Detect which cell encompasses the target text, then output its [x, y] center coordinate. 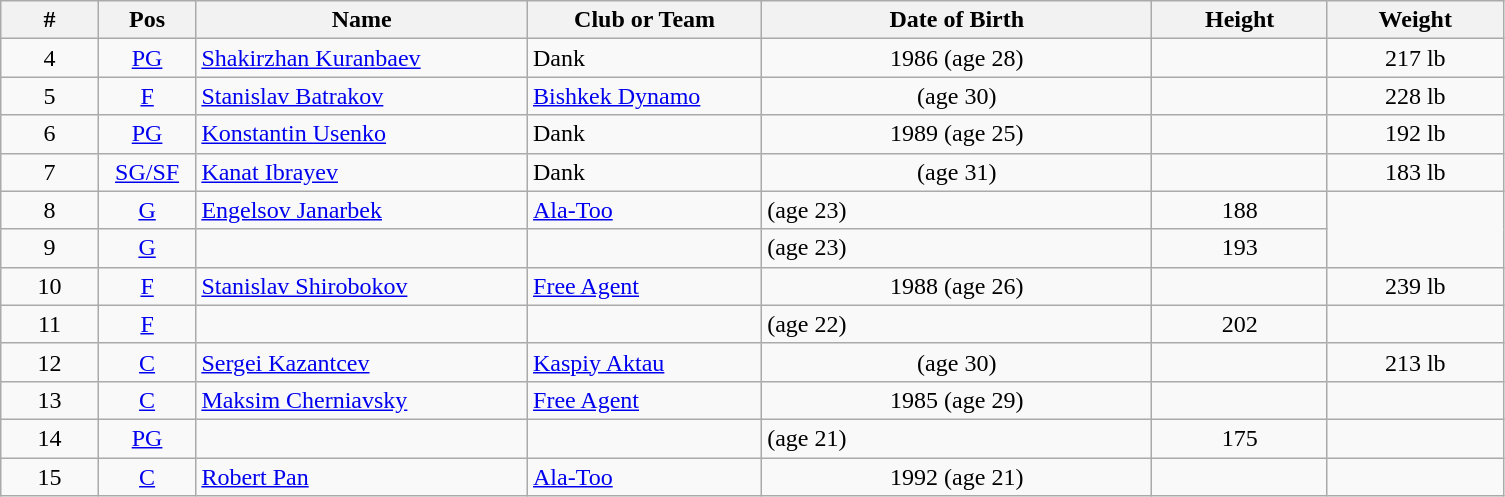
Robert Pan [362, 477]
# [50, 20]
Pos [147, 20]
10 [50, 286]
Weight [1415, 20]
9 [50, 248]
5 [50, 96]
1985 (age 29) [957, 400]
1992 (age 21) [957, 477]
Konstantin Usenko [362, 134]
192 lb [1415, 134]
(age 22) [957, 324]
(age 31) [957, 172]
SG/SF [147, 172]
4 [50, 58]
6 [50, 134]
Kaspiy Aktau [645, 362]
13 [50, 400]
11 [50, 324]
Stanislav Shirobokov [362, 286]
Engelsov Janarbek [362, 210]
Sergei Kazantcev [362, 362]
8 [50, 210]
(age 21) [957, 438]
12 [50, 362]
Maksim Cherniavsky [362, 400]
14 [50, 438]
1989 (age 25) [957, 134]
188 [1240, 210]
175 [1240, 438]
Height [1240, 20]
Shakirzhan Kuranbaev [362, 58]
239 lb [1415, 286]
193 [1240, 248]
183 lb [1415, 172]
Club or Team [645, 20]
213 lb [1415, 362]
228 lb [1415, 96]
Date of Birth [957, 20]
202 [1240, 324]
15 [50, 477]
217 lb [1415, 58]
Bishkek Dynamo [645, 96]
1988 (age 26) [957, 286]
1986 (age 28) [957, 58]
Name [362, 20]
Kanat Ibrayev [362, 172]
Stanislav Batrakov [362, 96]
7 [50, 172]
